Determine the [x, y] coordinate at the center of the cell enclosing the given text.  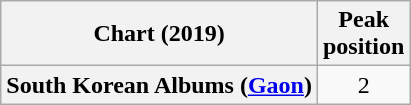
2 [363, 85]
Chart (2019) [160, 34]
Peakposition [363, 34]
South Korean Albums (Gaon) [160, 85]
